For the text-containing cell, return its midpoint in [x, y] coordinate format. 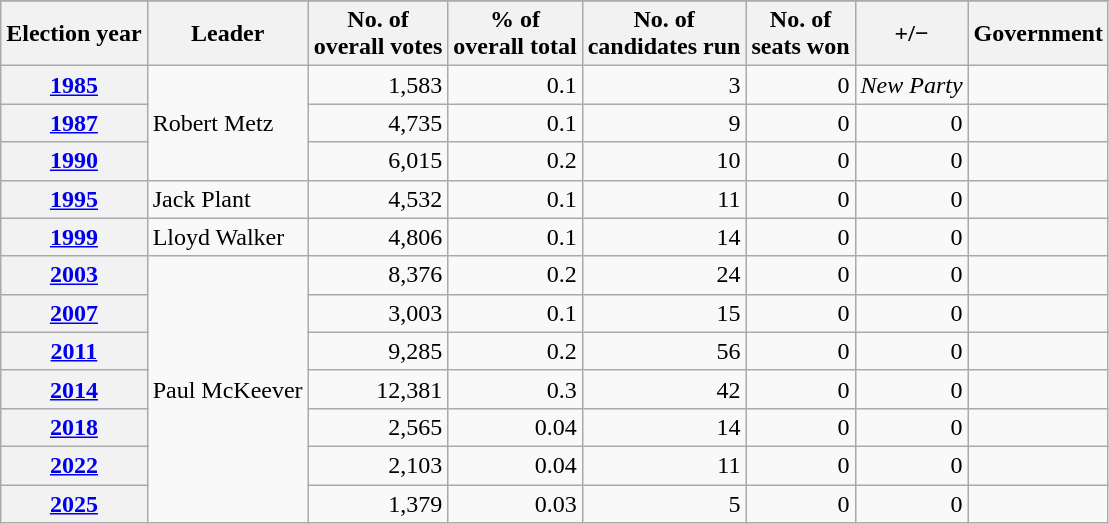
2018 [74, 427]
Government [1038, 34]
3,003 [378, 313]
1987 [74, 123]
Election year [74, 34]
1990 [74, 161]
2003 [74, 275]
56 [664, 351]
4,532 [378, 199]
2,565 [378, 427]
No. ofseats won [800, 34]
2025 [74, 503]
5 [664, 503]
2022 [74, 465]
10 [664, 161]
Lloyd Walker [228, 237]
12,381 [378, 389]
0.3 [515, 389]
15 [664, 313]
Jack Plant [228, 199]
4,735 [378, 123]
8,376 [378, 275]
1995 [74, 199]
% ofoverall total [515, 34]
4,806 [378, 237]
Paul McKeever [228, 389]
No. ofcandidates run [664, 34]
2,103 [378, 465]
0.03 [515, 503]
Leader [228, 34]
New Party [912, 85]
+/− [912, 34]
2007 [74, 313]
42 [664, 389]
9,285 [378, 351]
2014 [74, 389]
24 [664, 275]
6,015 [378, 161]
3 [664, 85]
No. ofoverall votes [378, 34]
1,583 [378, 85]
9 [664, 123]
Robert Metz [228, 123]
1985 [74, 85]
1999 [74, 237]
1,379 [378, 503]
2011 [74, 351]
